Extract the (x, y) coordinate from the center of the cell holding the provided text.  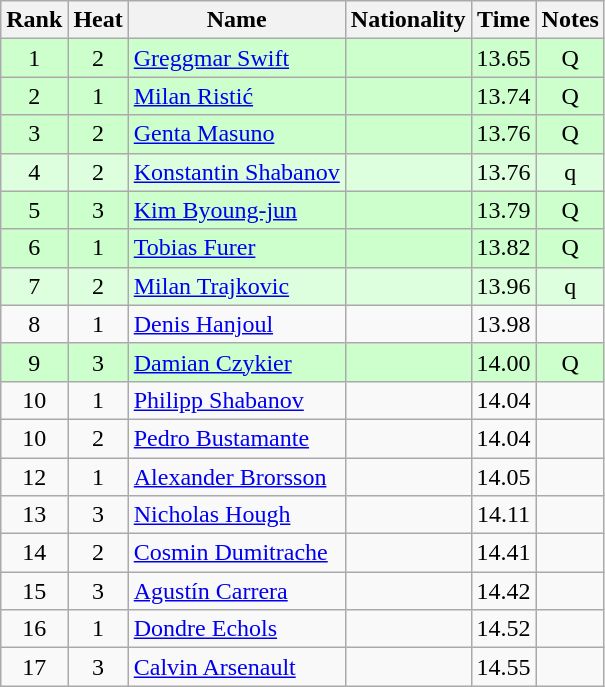
13 (34, 515)
12 (34, 477)
8 (34, 324)
Calvin Arsenault (236, 667)
Milan Ristić (236, 96)
14.00 (504, 362)
Cosmin Dumitrache (236, 553)
Time (504, 20)
Dondre Echols (236, 629)
14.05 (504, 477)
Heat (98, 20)
Genta Masuno (236, 134)
14.52 (504, 629)
5 (34, 210)
7 (34, 286)
14.42 (504, 591)
Konstantin Shabanov (236, 172)
Rank (34, 20)
Philipp Shabanov (236, 400)
16 (34, 629)
14.55 (504, 667)
Denis Hanjoul (236, 324)
Name (236, 20)
14.41 (504, 553)
14 (34, 553)
13.82 (504, 248)
Tobias Furer (236, 248)
Greggmar Swift (236, 58)
9 (34, 362)
Alexander Brorsson (236, 477)
13.74 (504, 96)
Notes (570, 20)
13.65 (504, 58)
17 (34, 667)
Kim Byoung-jun (236, 210)
Damian Czykier (236, 362)
Milan Trajkovic (236, 286)
Nicholas Hough (236, 515)
Pedro Bustamante (236, 438)
14.11 (504, 515)
13.79 (504, 210)
6 (34, 248)
4 (34, 172)
Agustín Carrera (236, 591)
15 (34, 591)
13.96 (504, 286)
Nationality (408, 20)
13.98 (504, 324)
